Determine the (x, y) coordinate at the center of the cell enclosing the given text.  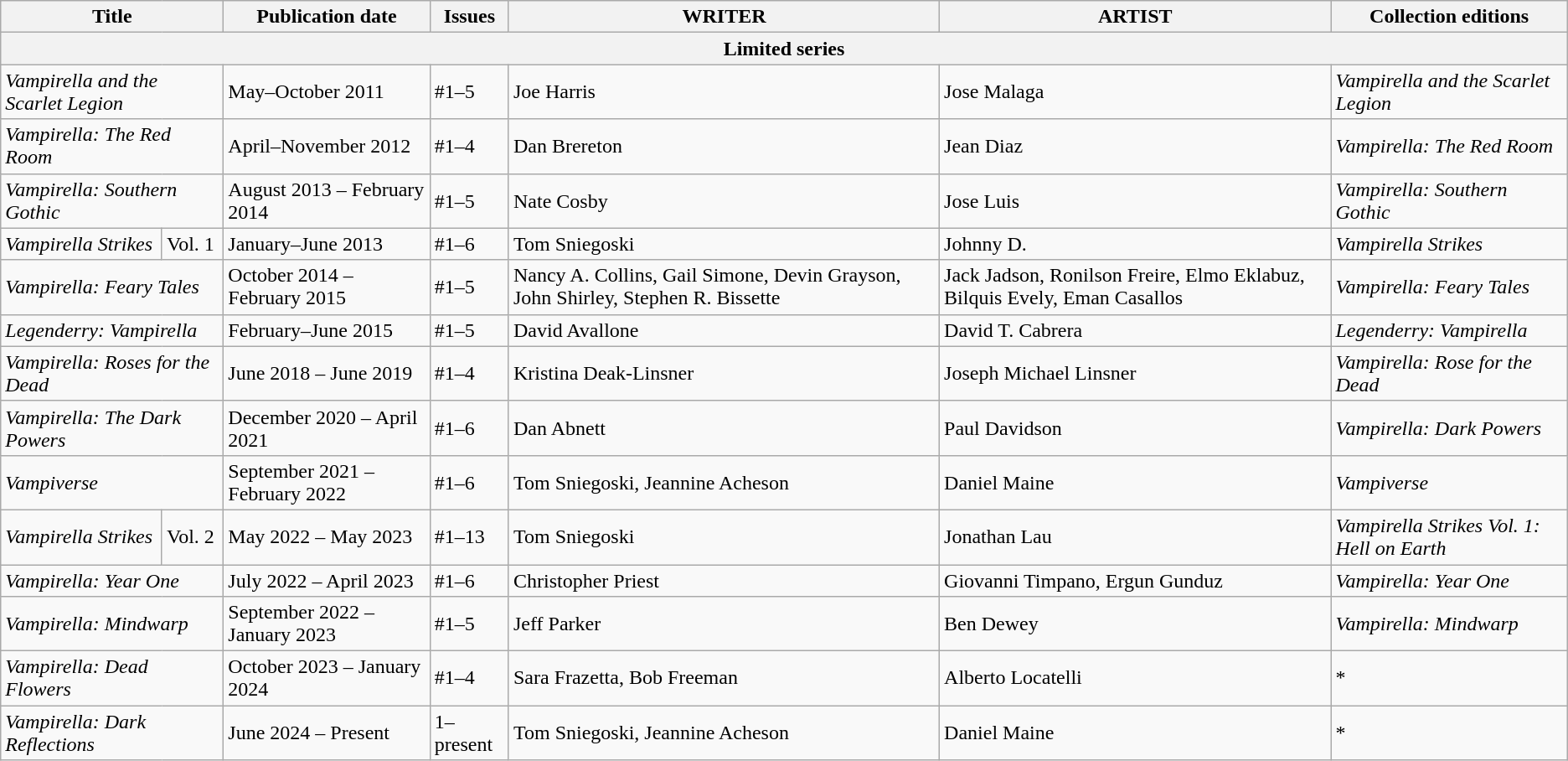
July 2022 – April 2023 (327, 581)
#1–13 (469, 536)
Limited series (784, 49)
May 2022 – May 2023 (327, 536)
June 2018 – June 2019 (327, 374)
Christopher Priest (724, 581)
Vol. 1 (193, 244)
May–October 2011 (327, 92)
Giovanni Timpano, Ergun Gunduz (1136, 581)
October 2014 – February 2015 (327, 287)
Vampirella Strikes Vol. 1: Hell on Earth (1449, 536)
Paul Davidson (1136, 427)
October 2023 – January 2024 (327, 679)
Vampirella: The Dark Powers (112, 427)
Dan Brereton (724, 146)
Joe Harris (724, 92)
Jonathan Lau (1136, 536)
Vampirella: Dark Reflections (112, 733)
Vampirella: Dark Powers (1449, 427)
Jean Diaz (1136, 146)
Vampirella: Dead Flowers (112, 679)
Kristina Deak-Linsner (724, 374)
September 2022 – January 2023 (327, 624)
Nate Cosby (724, 201)
Johnny D. (1136, 244)
Vampirella: Roses for the Dead (112, 374)
September 2021 – February 2022 (327, 483)
Nancy A. Collins, Gail Simone, Devin Grayson, John Shirley, Stephen R. Bissette (724, 287)
WRITER (724, 17)
June 2024 – Present (327, 733)
ARTIST (1136, 17)
Sara Frazetta, Bob Freeman (724, 679)
Vampirella: Rose for the Dead (1449, 374)
Joseph Michael Linsner (1136, 374)
1–present (469, 733)
Collection editions (1449, 17)
August 2013 – February 2014 (327, 201)
Issues (469, 17)
December 2020 – April 2021 (327, 427)
Vol. 2 (193, 536)
Ben Dewey (1136, 624)
Title (112, 17)
Jeff Parker (724, 624)
David Avallone (724, 330)
Dan Abnett (724, 427)
Alberto Locatelli (1136, 679)
Jose Malaga (1136, 92)
Publication date (327, 17)
February–June 2015 (327, 330)
David T. Cabrera (1136, 330)
Jose Luis (1136, 201)
Jack Jadson, Ronilson Freire, Elmo Eklabuz, Bilquis Evely, Eman Casallos (1136, 287)
April–November 2012 (327, 146)
January–June 2013 (327, 244)
